Extract the (X, Y) coordinate from the center of the cell holding the provided text.  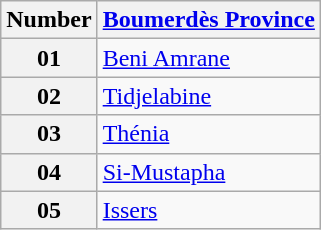
Si-Mustapha (208, 172)
05 (49, 210)
03 (49, 134)
04 (49, 172)
01 (49, 58)
Number (49, 20)
Tidjelabine (208, 96)
Thénia (208, 134)
Issers (208, 210)
Beni Amrane (208, 58)
Boumerdès Province (208, 20)
02 (49, 96)
